Provide the [x, y] coordinate of the cell's center where the given text is located.  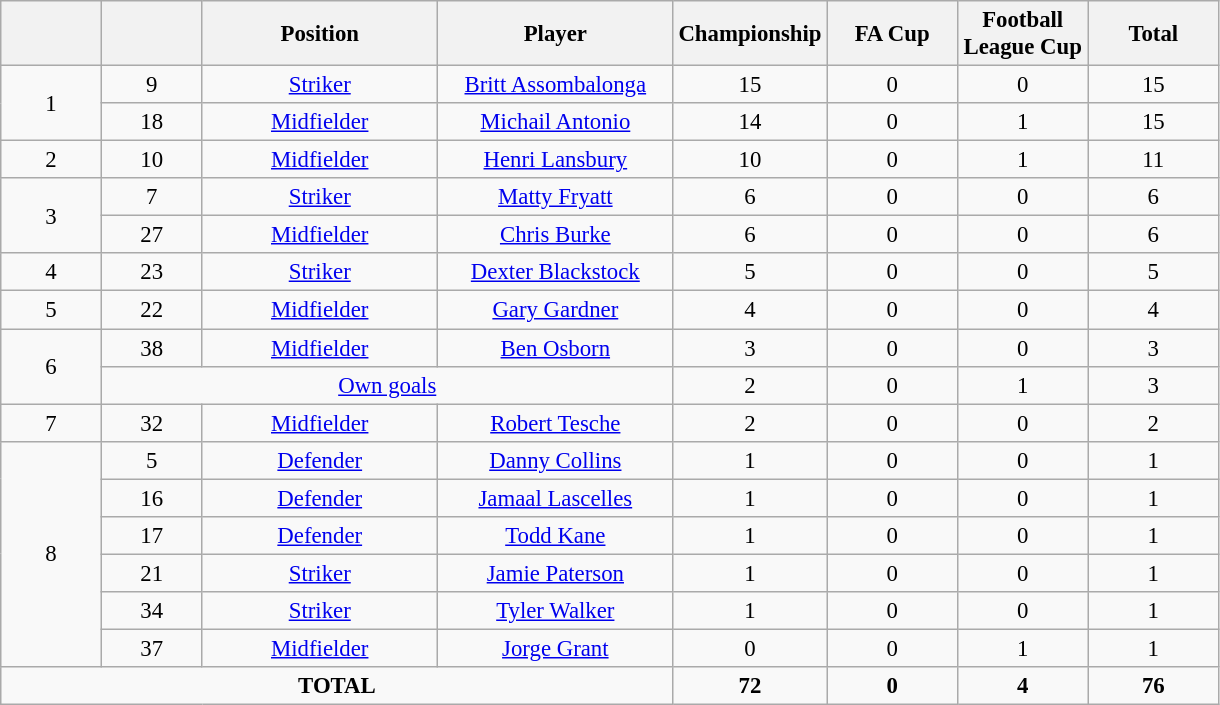
Chris Burke [556, 235]
TOTAL [337, 686]
18 [152, 122]
22 [152, 310]
Ben Osborn [556, 348]
14 [750, 122]
16 [152, 498]
Gary Gardner [556, 310]
21 [152, 573]
9 [152, 85]
Henri Lansbury [556, 160]
Tyler Walker [556, 611]
8 [52, 554]
72 [750, 686]
76 [1154, 686]
37 [152, 648]
17 [152, 536]
Total [1154, 34]
Own goals [387, 385]
Position [320, 34]
11 [1154, 160]
Matty Fryatt [556, 197]
Jamie Paterson [556, 573]
Jamaal Lascelles [556, 498]
Robert Tesche [556, 423]
Todd Kane [556, 536]
Football League Cup [1022, 34]
Championship [750, 34]
FA Cup [892, 34]
Michail Antonio [556, 122]
Danny Collins [556, 460]
Player [556, 34]
27 [152, 235]
38 [152, 348]
Jorge Grant [556, 648]
34 [152, 611]
23 [152, 273]
Britt Assombalonga [556, 85]
32 [152, 423]
Dexter Blackstock [556, 273]
